Provide the [X, Y] coordinate of the cell's center where the given text is located.  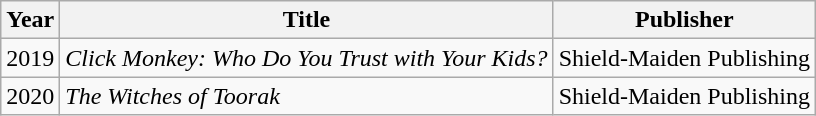
2020 [30, 96]
Publisher [684, 20]
Click Monkey: Who Do You Trust with Your Kids? [306, 58]
Title [306, 20]
The Witches of Toorak [306, 96]
2019 [30, 58]
Year [30, 20]
